Return the [X, Y] coordinate for the center point of the cell that contains the specified text.  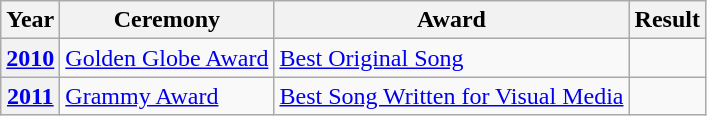
Award [452, 20]
Ceremony [167, 20]
Result [667, 20]
Year [30, 20]
2011 [30, 96]
Best Song Written for Visual Media [452, 96]
Golden Globe Award [167, 58]
2010 [30, 58]
Best Original Song [452, 58]
Grammy Award [167, 96]
